Capture the cell that displays the provided text and extract its [X, Y] central coordinate. 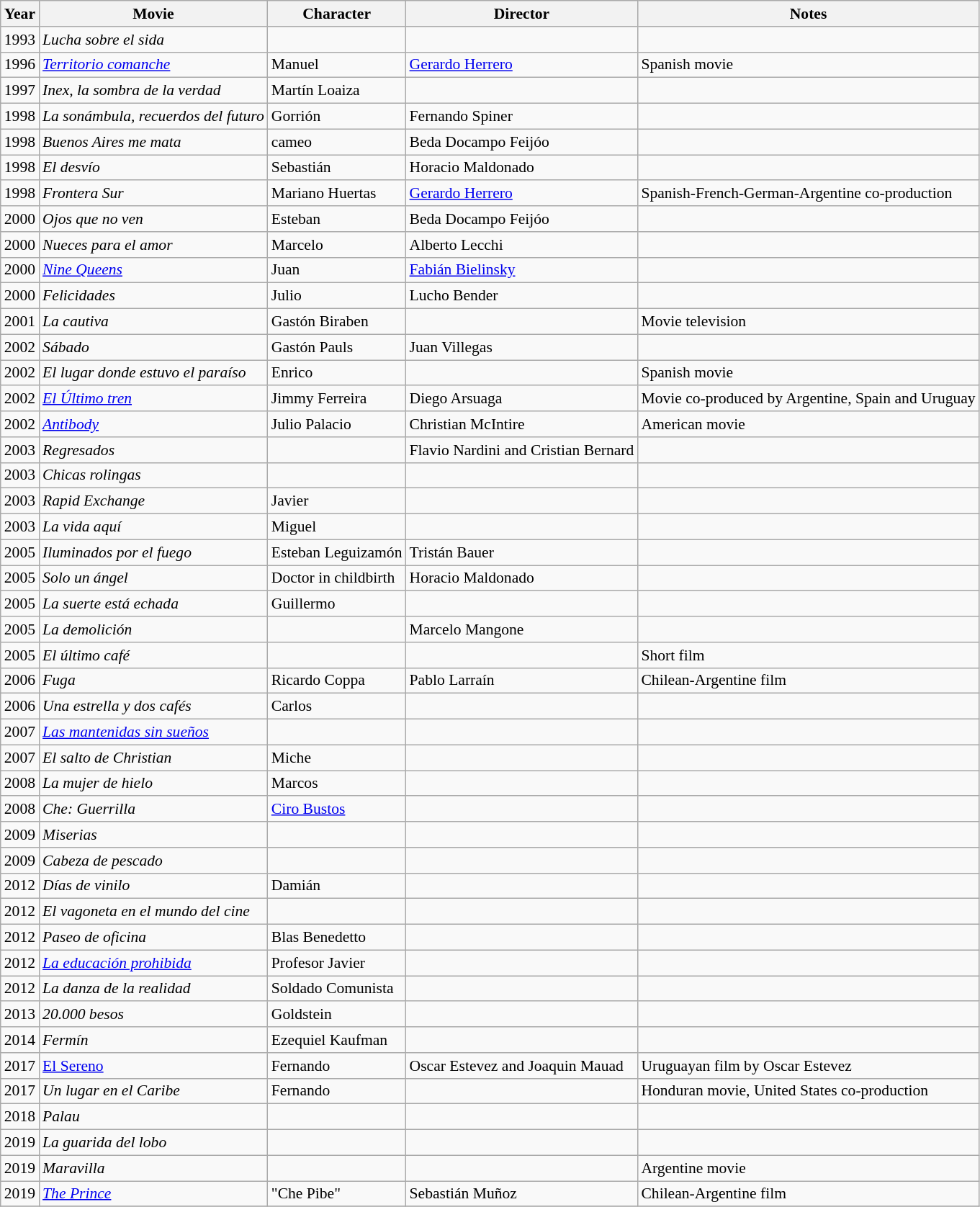
El último café [153, 655]
Guillermo [337, 604]
La guarida del lobo [153, 1143]
Pablo Larraín [522, 681]
El Sereno [153, 1066]
Notes [808, 14]
La danza de la realidad [153, 989]
Ricardo Coppa [337, 681]
Profesor Javier [337, 963]
Marcelo Mangone [522, 629]
Year [20, 14]
Solo un ángel [153, 578]
Una estrella y dos cafés [153, 706]
Gorrión [337, 117]
2014 [20, 1040]
Short film [808, 655]
2018 [20, 1117]
Rapid Exchange [153, 501]
Buenos Aires me mata [153, 142]
"Che Pibe" [337, 1194]
1993 [20, 40]
Miguel [337, 527]
Juan [337, 270]
Gastón Pauls [337, 347]
Doctor in childbirth [337, 578]
Fabián Bielinsky [522, 270]
Spanish-French-German-Argentine co-production [808, 194]
Soldado Comunista [337, 989]
Marcelo [337, 245]
Sebastián Muñoz [522, 1194]
Iluminados por el fuego [153, 552]
El vagoneta en el mundo del cine [153, 912]
Nueces para el amor [153, 245]
Marcos [337, 784]
1997 [20, 91]
Paseo de oficina [153, 938]
2001 [20, 322]
El desvío [153, 168]
Julio Palacio [337, 424]
Character [337, 14]
Regresados [153, 450]
American movie [808, 424]
Movie co-produced by Argentine, Spain and Uruguay [808, 399]
La demolición [153, 629]
La educación prohibida [153, 963]
Sábado [153, 347]
La suerte está echada [153, 604]
Frontera Sur [153, 194]
Christian McIntire [522, 424]
Palau [153, 1117]
2013 [20, 1015]
Fernando Spiner [522, 117]
La vida aquí [153, 527]
20.000 besos [153, 1015]
Sebastián [337, 168]
Honduran movie, United States co-production [808, 1091]
Juan Villegas [522, 347]
Esteban [337, 219]
El lugar donde estuvo el paraíso [153, 373]
Movie [153, 14]
Las mantenidas sin sueños [153, 732]
Carlos [337, 706]
Martín Loaiza [337, 91]
Fuga [153, 681]
Fermín [153, 1040]
Uruguayan film by Oscar Estevez [808, 1066]
Nine Queens [153, 270]
Maravilla [153, 1168]
Lucha sobre el sida [153, 40]
Manuel [337, 65]
Tristán Bauer [522, 552]
Flavio Nardini and Cristian Bernard [522, 450]
Che: Guerrilla [153, 809]
Lucho Bender [522, 296]
1996 [20, 65]
El salto de Christian [153, 758]
Ojos que no ven [153, 219]
Un lugar en el Caribe [153, 1091]
The Prince [153, 1194]
Enrico [337, 373]
Cabeza de pescado [153, 861]
Ezequiel Kaufman [337, 1040]
Inex, la sombra de la verdad [153, 91]
Territorio comanche [153, 65]
La sonámbula, recuerdos del futuro [153, 117]
Jimmy Ferreira [337, 399]
La mujer de hielo [153, 784]
El Último tren [153, 399]
Julio [337, 296]
Mariano Huertas [337, 194]
Miserias [153, 835]
Miche [337, 758]
Alberto Lecchi [522, 245]
Javier [337, 501]
Chicas rolingas [153, 475]
La cautiva [153, 322]
Días de vinilo [153, 886]
Director [522, 14]
Damián [337, 886]
Movie television [808, 322]
Ciro Bustos [337, 809]
Felicidades [153, 296]
Gastón Biraben [337, 322]
Oscar Estevez and Joaquin Mauad [522, 1066]
Goldstein [337, 1015]
Argentine movie [808, 1168]
Blas Benedetto [337, 938]
Antibody [153, 424]
Diego Arsuaga [522, 399]
cameo [337, 142]
Esteban Leguizamón [337, 552]
